Scan for the cell matching the given text and deliver its (x, y) coordinate at center. 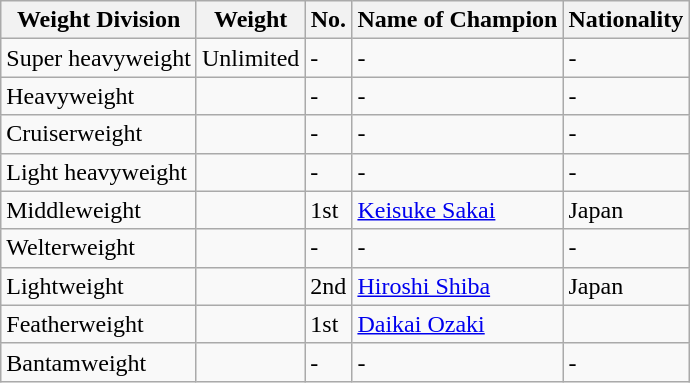
Heavyweight (99, 96)
Weight Division (99, 20)
Nationality (626, 20)
Hiroshi Shiba (458, 286)
Name of Champion (458, 20)
Middleweight (99, 210)
Weight (250, 20)
Bantamweight (99, 362)
2nd (328, 286)
Unlimited (250, 58)
No. (328, 20)
Featherweight (99, 324)
Light heavyweight (99, 172)
Daikai Ozaki (458, 324)
Cruiserweight (99, 134)
Super heavyweight (99, 58)
Keisuke Sakai (458, 210)
Lightweight (99, 286)
Welterweight (99, 248)
